Search for the cell housing the specified text and yield its (X, Y) center coordinate. 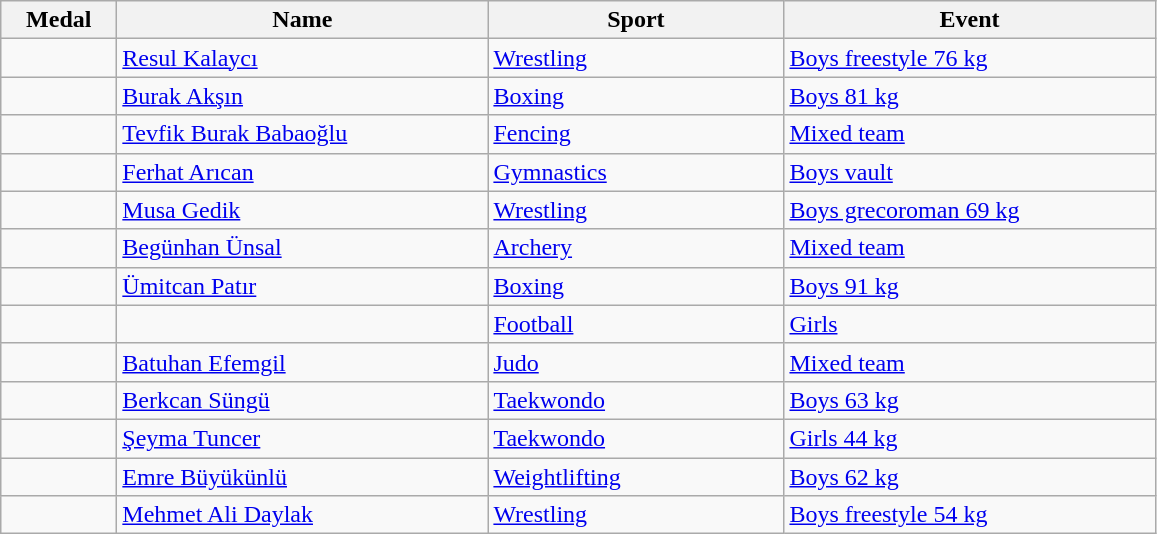
Girls (970, 324)
Gymnastics (636, 172)
Emre Büyükünlü (302, 477)
Name (302, 20)
Archery (636, 248)
Medal (59, 20)
Event (970, 20)
Boys 63 kg (970, 400)
Boys 62 kg (970, 477)
Judo (636, 362)
Resul Kalaycı (302, 58)
Football (636, 324)
Boys freestyle 76 kg (970, 58)
Berkcan Süngü (302, 400)
Fencing (636, 134)
Boys grecoroman 69 kg (970, 210)
Burak Akşın (302, 96)
Begünhan Ünsal (302, 248)
Boys freestyle 54 kg (970, 515)
Girls 44 kg (970, 438)
Ümitcan Patır (302, 286)
Tevfik Burak Babaoğlu (302, 134)
Batuhan Efemgil (302, 362)
Musa Gedik (302, 210)
Mehmet Ali Daylak (302, 515)
Boys 91 kg (970, 286)
Boys 81 kg (970, 96)
Ferhat Arıcan (302, 172)
Sport (636, 20)
Weightlifting (636, 477)
Boys vault (970, 172)
Şeyma Tuncer (302, 438)
